Find where the given text appears and provide that cell's center as (x, y) coordinate. 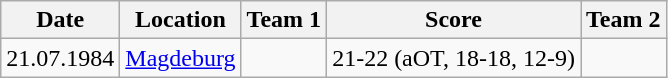
Team 1 (284, 20)
21-22 (aOT, 18-18, 12-9) (454, 58)
Score (454, 20)
21.07.1984 (60, 58)
Location (180, 20)
Date (60, 20)
Team 2 (623, 20)
Magdeburg (180, 58)
